Extract the [X, Y] coordinate from the center of the cell holding the provided text.  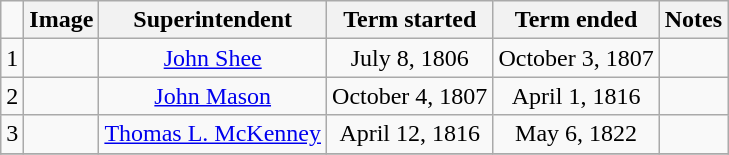
2 [12, 96]
1 [12, 58]
April 12, 1816 [410, 134]
Term ended [576, 20]
Superintendent [213, 20]
Term started [410, 20]
October 3, 1807 [576, 58]
Image [62, 20]
3 [12, 134]
Thomas L. McKenney [213, 134]
John Shee [213, 58]
John Mason [213, 96]
Notes [693, 20]
May 6, 1822 [576, 134]
July 8, 1806 [410, 58]
October 4, 1807 [410, 96]
April 1, 1816 [576, 96]
